Return [X, Y] of the center of cell containing provided text 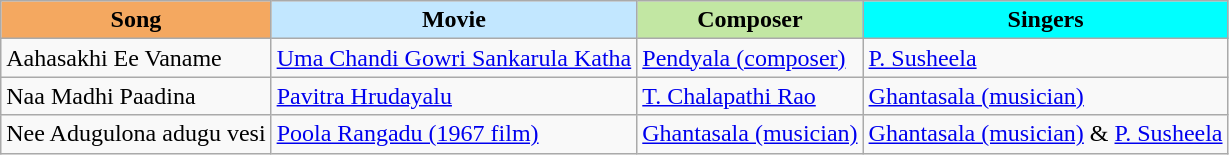
Movie [454, 20]
Pendyala (composer) [750, 58]
P. Susheela [1046, 58]
Uma Chandi Gowri Sankarula Katha [454, 58]
Song [136, 20]
Naa Madhi Paadina [136, 96]
Nee Adugulona adugu vesi [136, 134]
Poola Rangadu (1967 film) [454, 134]
Aahasakhi Ee Vaname [136, 58]
Pavitra Hrudayalu [454, 96]
Ghantasala (musician) & P. Susheela [1046, 134]
Composer [750, 20]
T. Chalapathi Rao [750, 96]
Singers [1046, 20]
